Extract the (x, y) coordinate from the center of the cell holding the provided text.  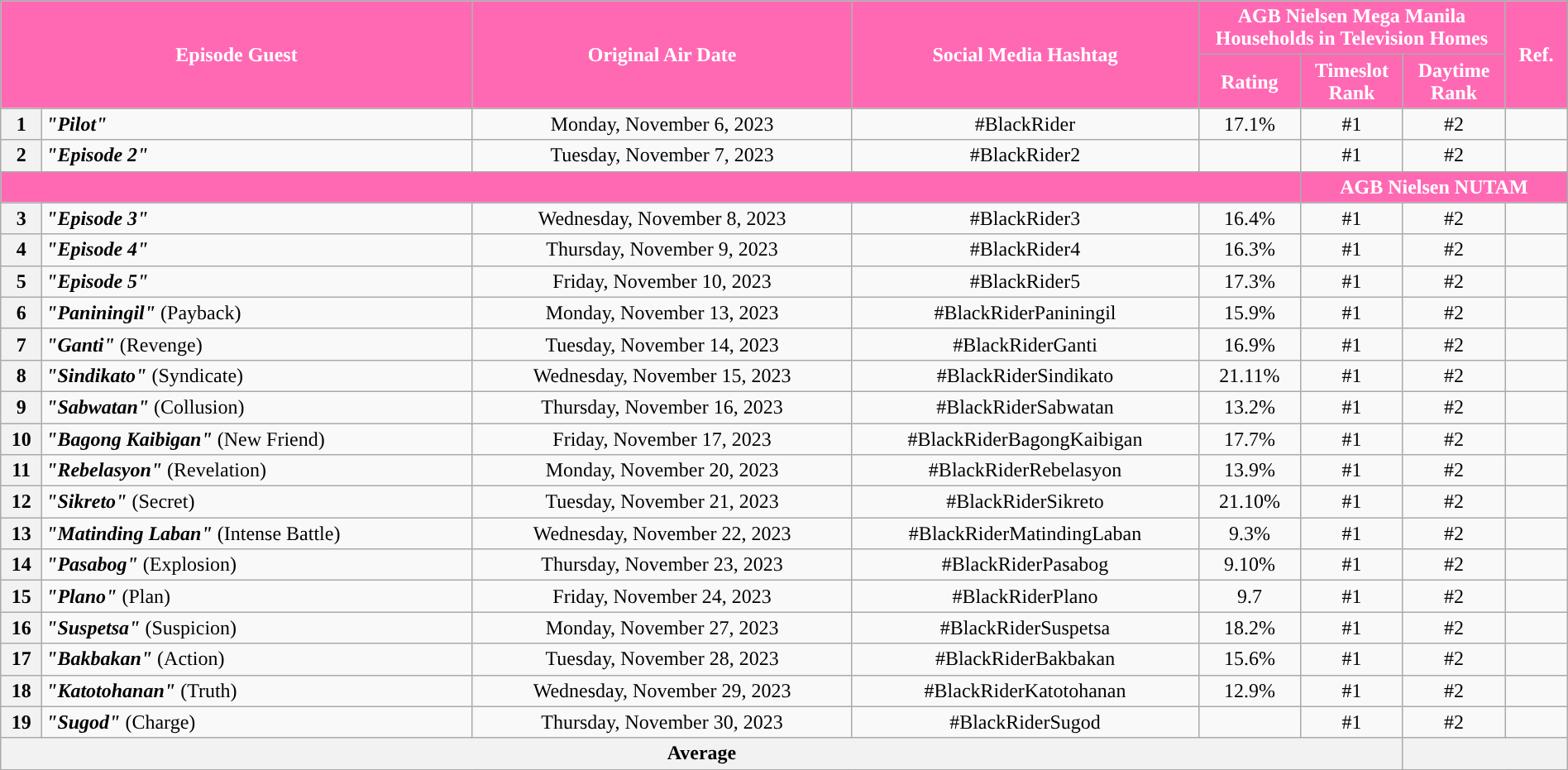
15.9% (1250, 313)
13.2% (1250, 407)
#BlackRiderGanti (1025, 344)
Average (701, 753)
Wednesday, November 22, 2023 (662, 533)
Ref. (1537, 55)
#BlackRiderBakbakan (1025, 659)
16.9% (1250, 344)
9.3% (1250, 533)
4 (22, 250)
#BlackRiderBagongKaibigan (1025, 439)
Thursday, November 16, 2023 (662, 407)
Wednesday, November 29, 2023 (662, 691)
"Sindikato" (Syndicate) (258, 375)
17.1% (1250, 124)
Monday, November 13, 2023 (662, 313)
Friday, November 10, 2023 (662, 281)
"Episode 3" (258, 218)
1 (22, 124)
"Paniningil" (Payback) (258, 313)
17 (22, 659)
10 (22, 439)
17.3% (1250, 281)
13.9% (1250, 471)
AGB Nielsen NUTAM (1434, 187)
16.4% (1250, 218)
Thursday, November 30, 2023 (662, 722)
Wednesday, November 8, 2023 (662, 218)
2 (22, 155)
9 (22, 407)
#BlackRiderKatotohanan (1025, 691)
21.10% (1250, 502)
Monday, November 6, 2023 (662, 124)
Rating (1250, 81)
7 (22, 344)
#BlackRider2 (1025, 155)
Wednesday, November 15, 2023 (662, 375)
#BlackRider4 (1025, 250)
Tuesday, November 7, 2023 (662, 155)
Original Air Date (662, 55)
15 (22, 596)
"Sabwatan" (Collusion) (258, 407)
AGB Nielsen Mega Manila Households in Television Homes (1351, 28)
9.10% (1250, 565)
3 (22, 218)
"Katotohanan" (Truth) (258, 691)
"Ganti" (Revenge) (258, 344)
Tuesday, November 21, 2023 (662, 502)
16.3% (1250, 250)
"Sikreto" (Secret) (258, 502)
Thursday, November 23, 2023 (662, 565)
#BlackRider3 (1025, 218)
15.6% (1250, 659)
Tuesday, November 28, 2023 (662, 659)
"Episode 2" (258, 155)
12 (22, 502)
17.7% (1250, 439)
Daytime Rank (1454, 81)
16 (22, 628)
#BlackRiderMatindingLaban (1025, 533)
#BlackRider5 (1025, 281)
18 (22, 691)
21.11% (1250, 375)
"Pasabog" (Explosion) (258, 565)
Tuesday, November 14, 2023 (662, 344)
Friday, November 17, 2023 (662, 439)
14 (22, 565)
#BlackRiderSikreto (1025, 502)
"Suspetsa" (Suspicion) (258, 628)
"Episode 4" (258, 250)
#BlackRiderSuspetsa (1025, 628)
5 (22, 281)
"Matinding Laban" (Intense Battle) (258, 533)
Thursday, November 9, 2023 (662, 250)
#BlackRiderSugod (1025, 722)
12.9% (1250, 691)
Friday, November 24, 2023 (662, 596)
"Pilot" (258, 124)
#BlackRiderSindikato (1025, 375)
#BlackRiderPlano (1025, 596)
#BlackRiderPaniningil (1025, 313)
11 (22, 471)
"Bakbakan" (Action) (258, 659)
#BlackRider (1025, 124)
Social Media Hashtag (1025, 55)
8 (22, 375)
Monday, November 27, 2023 (662, 628)
"Sugod" (Charge) (258, 722)
Episode Guest (237, 55)
"Rebelasyon" (Revelation) (258, 471)
"Bagong Kaibigan" (New Friend) (258, 439)
Timeslot Rank (1352, 81)
"Plano" (Plan) (258, 596)
13 (22, 533)
6 (22, 313)
9.7 (1250, 596)
19 (22, 722)
18.2% (1250, 628)
#BlackRiderRebelasyon (1025, 471)
"Episode 5" (258, 281)
#BlackRiderSabwatan (1025, 407)
Monday, November 20, 2023 (662, 471)
#BlackRiderPasabog (1025, 565)
